Pinpoint the cell where the given text exists, returning its (x, y) midpoint coordinate. 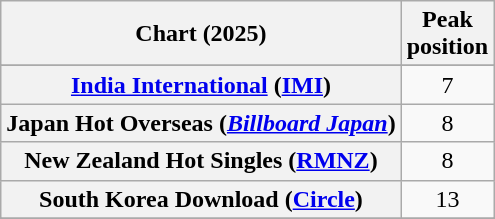
Japan Hot Overseas (Billboard Japan) (201, 123)
13 (447, 199)
New Zealand Hot Singles (RMNZ) (201, 161)
7 (447, 85)
South Korea Download (Circle) (201, 199)
Chart (2025) (201, 34)
Peakposition (447, 34)
India International (IMI) (201, 85)
